Identify which cell holds the provided text, then report its [x, y] central coordinate. 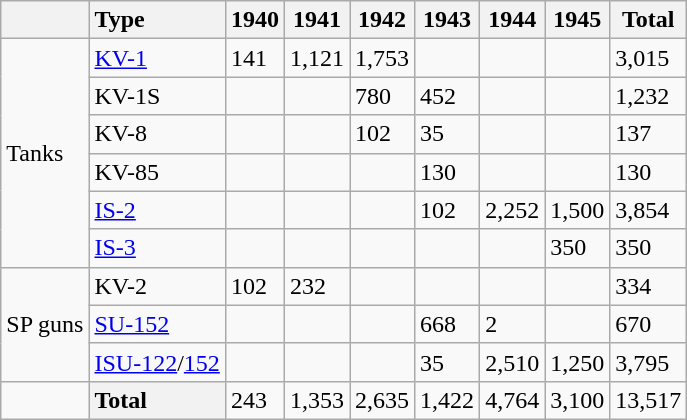
1,500 [578, 210]
668 [448, 324]
670 [648, 324]
141 [254, 58]
243 [254, 400]
3,015 [648, 58]
1,121 [316, 58]
Tanks [45, 153]
KV-85 [157, 172]
1942 [382, 20]
1943 [448, 20]
1,353 [316, 400]
3,854 [648, 210]
2 [512, 324]
KV-8 [157, 134]
2,510 [512, 362]
SU-152 [157, 324]
137 [648, 134]
334 [648, 286]
1944 [512, 20]
780 [382, 96]
IS-3 [157, 248]
Type [157, 20]
3,795 [648, 362]
SP guns [45, 324]
1,422 [448, 400]
1,250 [578, 362]
1940 [254, 20]
1,232 [648, 96]
2,252 [512, 210]
1941 [316, 20]
KV-1S [157, 96]
3,100 [578, 400]
232 [316, 286]
IS-2 [157, 210]
2,635 [382, 400]
4,764 [512, 400]
ISU-122/152 [157, 362]
13,517 [648, 400]
KV-1 [157, 58]
452 [448, 96]
1,753 [382, 58]
KV-2 [157, 286]
1945 [578, 20]
